Locate the cell with the specified text and output its (x, y) center coordinate. 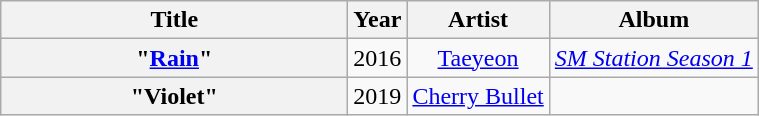
Artist (478, 20)
Cherry Bullet (478, 96)
Year (378, 20)
Taeyeon (478, 58)
Album (654, 20)
"Violet" (174, 96)
"Rain" (174, 58)
2016 (378, 58)
SM Station Season 1 (654, 58)
2019 (378, 96)
Title (174, 20)
